Locate the cell with the specified text and output its (X, Y) center coordinate. 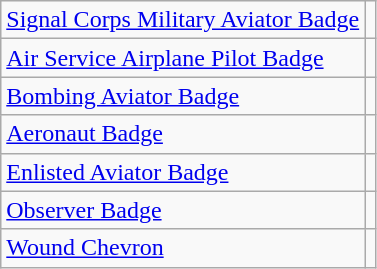
Observer Badge (183, 210)
Bombing Aviator Badge (183, 96)
Enlisted Aviator Badge (183, 172)
Wound Chevron (183, 248)
Aeronaut Badge (183, 134)
Air Service Airplane Pilot Badge (183, 58)
Signal Corps Military Aviator Badge (183, 20)
